Detect which cell encompasses the target text, then output its [x, y] center coordinate. 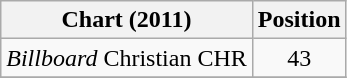
43 [299, 58]
Chart (2011) [127, 20]
Billboard Christian CHR [127, 58]
Position [299, 20]
